Extract the (x, y) coordinate from the center of the cell holding the provided text.  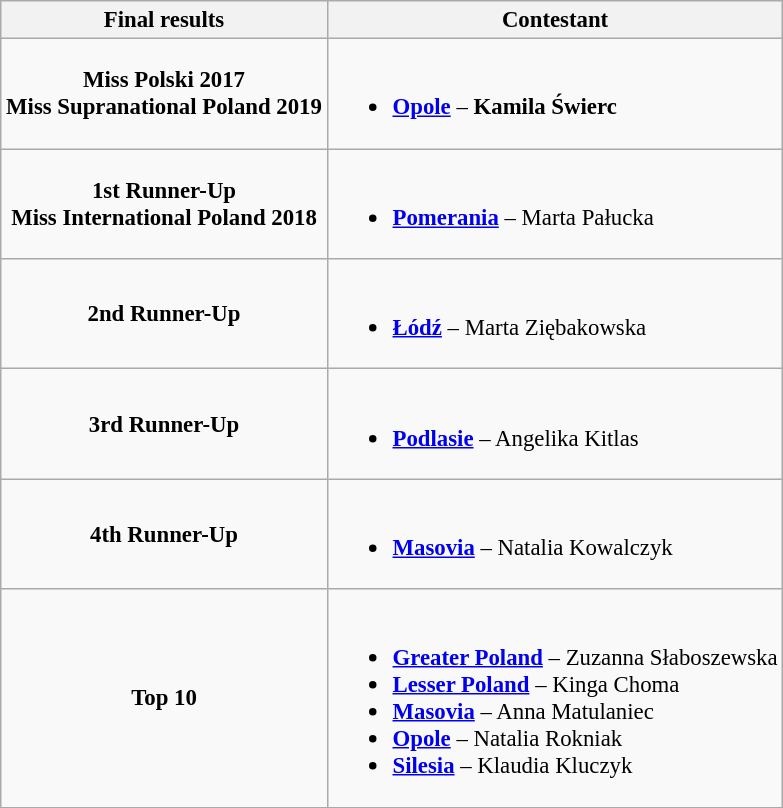
Masovia – Natalia Kowalczyk (555, 534)
Top 10 (164, 698)
3rd Runner-Up (164, 424)
Pomerania – Marta Pałucka (555, 204)
Łódź – Marta Ziębakowska (555, 314)
Final results (164, 20)
1st Runner-UpMiss International Poland 2018 (164, 204)
Miss Polski 2017Miss Supranational Poland 2019 (164, 94)
Greater Poland – Zuzanna Słaboszewska Lesser Poland – Kinga Choma Masovia – Anna Matulaniec Opole – Natalia Rokniak Silesia – Klaudia Kluczyk (555, 698)
4th Runner-Up (164, 534)
Contestant (555, 20)
2nd Runner-Up (164, 314)
Opole – Kamila Świerc (555, 94)
Podlasie – Angelika Kitlas (555, 424)
